Output the [x, y] coordinate of the center of the cell containing the given text.  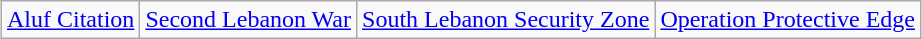
Second Lebanon War [248, 20]
South Lebanon Security Zone [506, 20]
Aluf Citation [70, 20]
Operation Protective Edge [788, 20]
